Search for the cell housing the specified text and yield its [x, y] center coordinate. 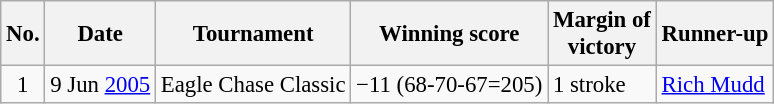
1 [23, 85]
Date [100, 34]
No. [23, 34]
Winning score [450, 34]
−11 (68-70-67=205) [450, 85]
9 Jun 2005 [100, 85]
Margin ofvictory [602, 34]
Eagle Chase Classic [252, 85]
1 stroke [602, 85]
Tournament [252, 34]
Rich Mudd [714, 85]
Runner-up [714, 34]
